Return [X, Y] of the center of cell containing provided text 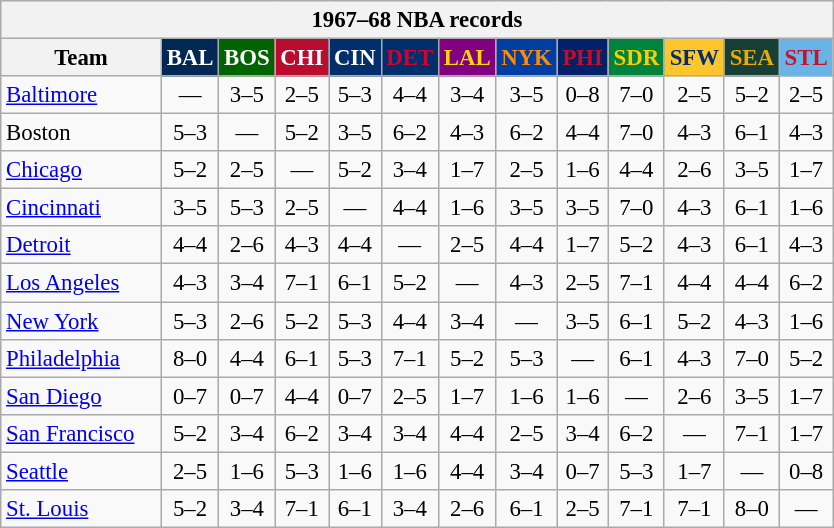
San Francisco [82, 433]
Chicago [82, 170]
Team [82, 58]
BAL [190, 58]
PHI [582, 58]
BOS [247, 58]
LAL [466, 58]
Seattle [82, 471]
St. Louis [82, 509]
STL [806, 58]
Detroit [82, 245]
SDR [636, 58]
DET [410, 58]
SEA [752, 58]
NYK [526, 58]
Philadelphia [82, 358]
New York [82, 321]
CHI [302, 58]
SFW [694, 58]
Baltimore [82, 95]
San Diego [82, 396]
Los Angeles [82, 283]
Boston [82, 133]
CIN [355, 58]
1967–68 NBA records [417, 20]
Cincinnati [82, 208]
